Find where the given text appears and provide that cell's center as (x, y) coordinate. 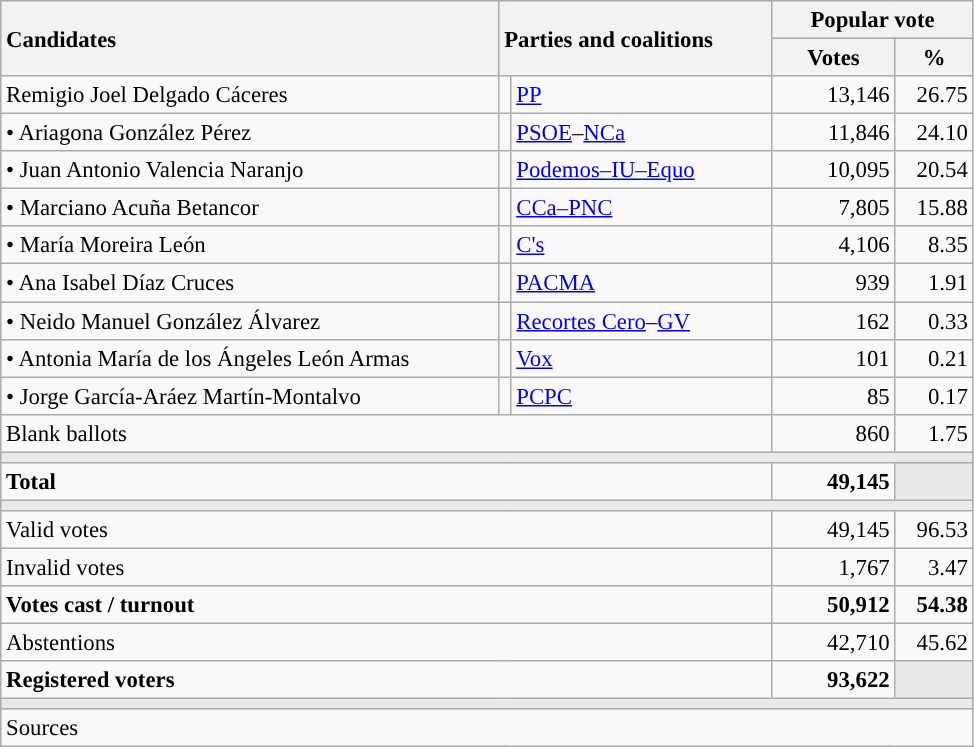
Valid votes (386, 530)
Votes cast / turnout (386, 605)
10,095 (834, 170)
PCPC (642, 396)
PSOE–NCa (642, 133)
Blank ballots (386, 433)
Abstentions (386, 643)
% (934, 58)
Podemos–IU–Equo (642, 170)
54.38 (934, 605)
24.10 (934, 133)
939 (834, 283)
15.88 (934, 208)
Invalid votes (386, 567)
• Neido Manuel González Álvarez (250, 321)
• Marciano Acuña Betancor (250, 208)
PACMA (642, 283)
0.21 (934, 358)
45.62 (934, 643)
Vox (642, 358)
• María Moreira León (250, 245)
Votes (834, 58)
11,846 (834, 133)
20.54 (934, 170)
0.17 (934, 396)
Parties and coalitions (636, 38)
• Antonia María de los Ángeles León Armas (250, 358)
93,622 (834, 680)
C's (642, 245)
162 (834, 321)
1,767 (834, 567)
3.47 (934, 567)
Popular vote (872, 20)
Candidates (250, 38)
1.91 (934, 283)
1.75 (934, 433)
4,106 (834, 245)
8.35 (934, 245)
Remigio Joel Delgado Cáceres (250, 95)
13,146 (834, 95)
• Jorge García-Aráez Martín-Montalvo (250, 396)
PP (642, 95)
42,710 (834, 643)
101 (834, 358)
85 (834, 396)
• Ana Isabel Díaz Cruces (250, 283)
860 (834, 433)
• Juan Antonio Valencia Naranjo (250, 170)
7,805 (834, 208)
Total (386, 482)
Registered voters (386, 680)
0.33 (934, 321)
• Ariagona González Pérez (250, 133)
Recortes Cero–GV (642, 321)
96.53 (934, 530)
26.75 (934, 95)
50,912 (834, 605)
Sources (487, 728)
CCa–PNC (642, 208)
